Return the (x, y) coordinate for the center point of the cell that contains the specified text.  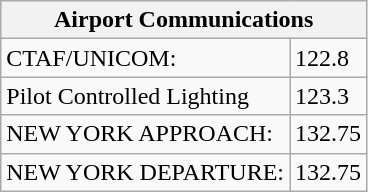
123.3 (328, 96)
122.8 (328, 58)
NEW YORK DEPARTURE: (146, 172)
NEW YORK APPROACH: (146, 134)
Pilot Controlled Lighting (146, 96)
Airport Communications (184, 20)
CTAF/UNICOM: (146, 58)
